Find where the given text appears and provide that cell's center as (X, Y) coordinate. 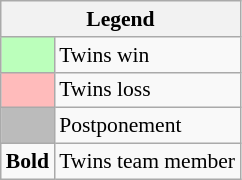
Twins loss (147, 90)
Postponement (147, 126)
Bold (28, 162)
Twins win (147, 55)
Twins team member (147, 162)
Legend (120, 19)
